From the cell containing the given text, extract its center point as [X, Y] coordinate. 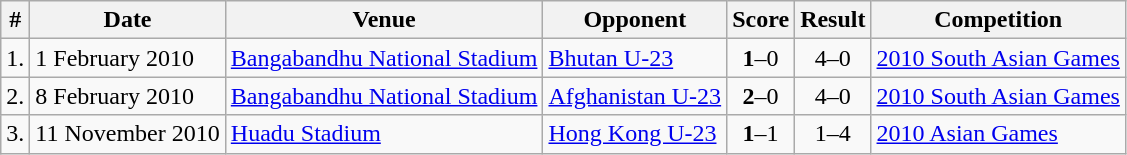
Date [128, 20]
Opponent [635, 20]
1–1 [761, 134]
2. [16, 96]
1–0 [761, 58]
11 November 2010 [128, 134]
1–4 [833, 134]
1 February 2010 [128, 58]
Venue [384, 20]
3. [16, 134]
# [16, 20]
1. [16, 58]
2010 Asian Games [998, 134]
Afghanistan U-23 [635, 96]
2–0 [761, 96]
Hong Kong U-23 [635, 134]
Competition [998, 20]
Score [761, 20]
8 February 2010 [128, 96]
Huadu Stadium [384, 134]
Bhutan U-23 [635, 58]
Result [833, 20]
